Identify which cell holds the provided text, then report its (X, Y) central coordinate. 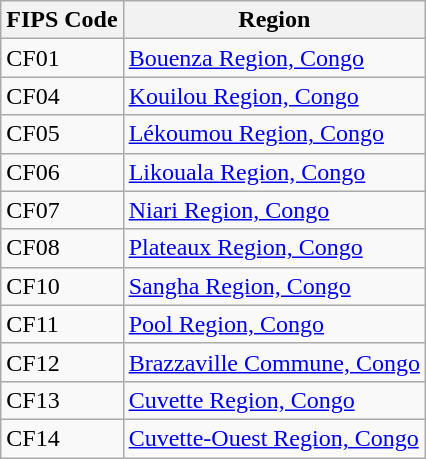
Region (274, 20)
CF01 (62, 58)
Niari Region, Congo (274, 210)
CF13 (62, 400)
CF11 (62, 324)
Bouenza Region, Congo (274, 58)
CF05 (62, 134)
CF04 (62, 96)
CF10 (62, 286)
Cuvette-Ouest Region, Congo (274, 438)
CF07 (62, 210)
FIPS Code (62, 20)
CF08 (62, 248)
Likouala Region, Congo (274, 172)
Pool Region, Congo (274, 324)
CF06 (62, 172)
Sangha Region, Congo (274, 286)
CF14 (62, 438)
CF12 (62, 362)
Lékoumou Region, Congo (274, 134)
Cuvette Region, Congo (274, 400)
Plateaux Region, Congo (274, 248)
Brazzaville Commune, Congo (274, 362)
Kouilou Region, Congo (274, 96)
